Detect which cell encompasses the target text, then output its [x, y] center coordinate. 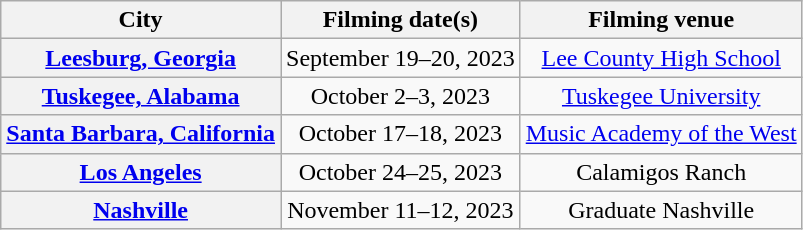
Nashville [141, 210]
Calamigos Ranch [661, 172]
October 2–3, 2023 [400, 96]
City [141, 20]
Tuskegee, Alabama [141, 96]
October 17–18, 2023 [400, 134]
October 24–25, 2023 [400, 172]
Lee County High School [661, 58]
Los Angeles [141, 172]
Music Academy of the West [661, 134]
Leesburg, Georgia [141, 58]
Graduate Nashville [661, 210]
Santa Barbara, California [141, 134]
Filming venue [661, 20]
September 19–20, 2023 [400, 58]
Filming date(s) [400, 20]
Tuskegee University [661, 96]
November 11–12, 2023 [400, 210]
